Extract the [x, y] coordinate from the center of the cell holding the provided text.  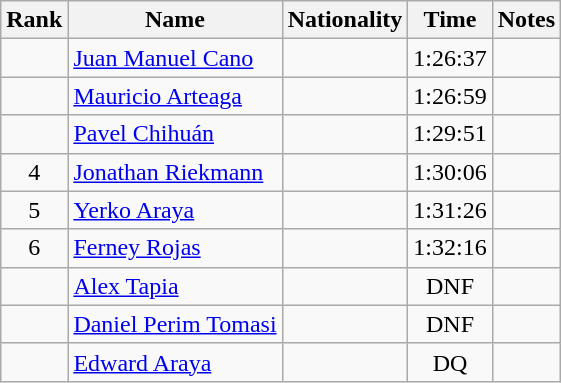
Ferney Rojas [175, 248]
Name [175, 20]
Notes [526, 20]
Daniel Perim Tomasi [175, 324]
1:32:16 [450, 248]
1:31:26 [450, 210]
4 [34, 172]
Jonathan Riekmann [175, 172]
Pavel Chihuán [175, 134]
Juan Manuel Cano [175, 58]
DQ [450, 362]
Edward Araya [175, 362]
Time [450, 20]
5 [34, 210]
1:30:06 [450, 172]
1:26:59 [450, 96]
1:29:51 [450, 134]
Rank [34, 20]
Mauricio Arteaga [175, 96]
Alex Tapia [175, 286]
Nationality [345, 20]
6 [34, 248]
1:26:37 [450, 58]
Yerko Araya [175, 210]
